Search for the cell housing the specified text and yield its (x, y) center coordinate. 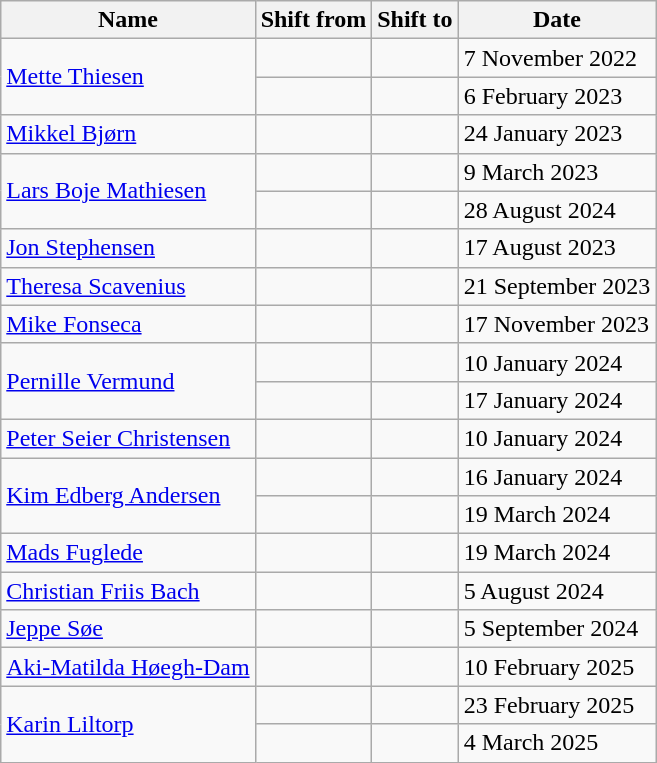
Lars Boje Mathiesen (128, 191)
24 January 2023 (557, 134)
Aki-Matilda Høegh-Dam (128, 667)
5 September 2024 (557, 629)
Jon Stephensen (128, 248)
Shift to (415, 20)
Peter Seier Christensen (128, 438)
9 March 2023 (557, 172)
17 November 2023 (557, 324)
Jeppe Søe (128, 629)
Mads Fuglede (128, 553)
Pernille Vermund (128, 381)
17 August 2023 (557, 248)
Christian Friis Bach (128, 591)
7 November 2022 (557, 58)
16 January 2024 (557, 477)
10 February 2025 (557, 667)
Mette Thiesen (128, 77)
28 August 2024 (557, 210)
23 February 2025 (557, 705)
17 January 2024 (557, 400)
6 February 2023 (557, 96)
21 September 2023 (557, 286)
Mike Fonseca (128, 324)
Name (128, 20)
4 March 2025 (557, 743)
Theresa Scavenius (128, 286)
Shift from (314, 20)
Kim Edberg Andersen (128, 496)
Date (557, 20)
Karin Liltorp (128, 724)
Mikkel Bjørn (128, 134)
5 August 2024 (557, 591)
